Extract the [X, Y] coordinate from the center of the cell holding the provided text.  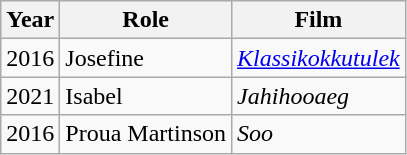
Proua Martinson [146, 134]
Klassikokkutulek [319, 58]
Role [146, 20]
Year [30, 20]
2021 [30, 96]
Jahihooaeg [319, 96]
Soo [319, 134]
Film [319, 20]
Isabel [146, 96]
Josefine [146, 58]
